Provide the (X, Y) coordinate of the cell's center where the given text is located.  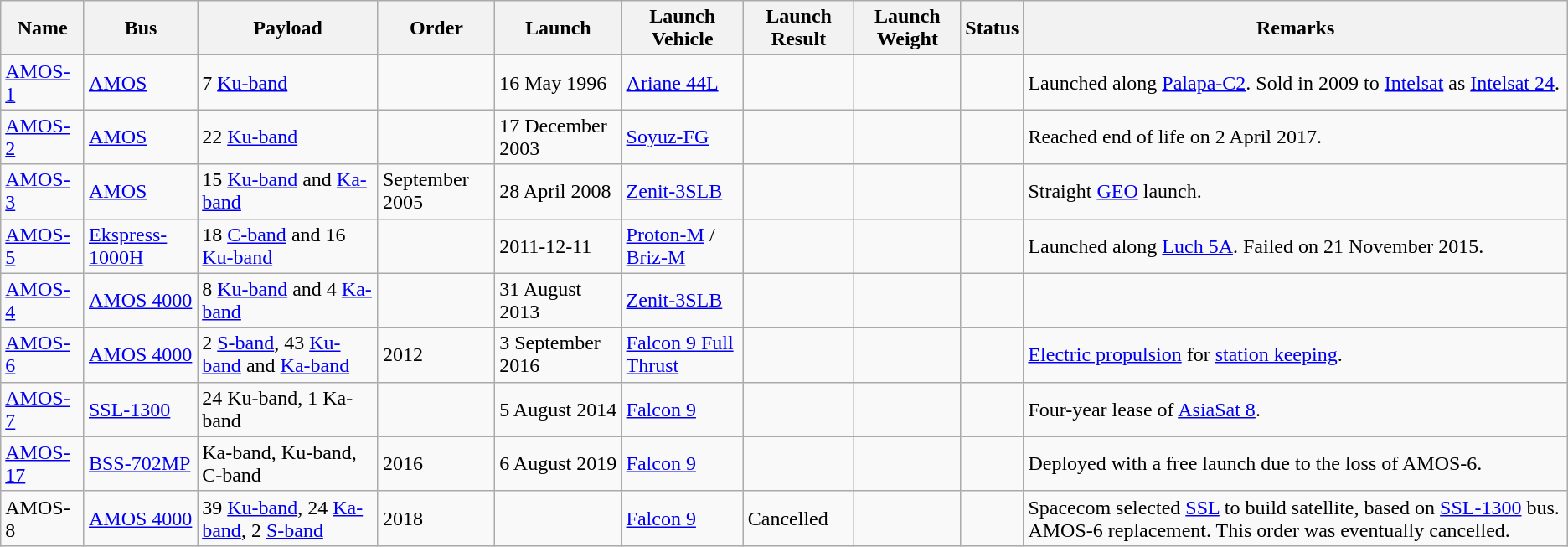
Reached end of life on 2 April 2017. (1295, 137)
7 Ku-band (288, 82)
5 August 2014 (558, 409)
17 December 2003 (558, 137)
AMOS-1 (43, 82)
Falcon 9 Full Thrust (682, 355)
2011-12-11 (558, 246)
2012 (436, 355)
31 August 2013 (558, 300)
AMOS-7 (43, 409)
8 Ku-band and 4 Ka-band (288, 300)
3 September 2016 (558, 355)
SSL-1300 (141, 409)
Launched along Luch 5A. Failed on 21 November 2015. (1295, 246)
Spacecom selected SSL to build satellite, based on SSL-1300 bus. AMOS-6 replacement. This order was eventually cancelled. (1295, 518)
2016 (436, 464)
Cancelled (799, 518)
BSS-702MP (141, 464)
Straight GEO launch. (1295, 191)
Launch Result (799, 28)
22 Ku-band (288, 137)
39 Ku-band, 24 Ka-band, 2 S-band (288, 518)
Ariane 44L (682, 82)
2018 (436, 518)
AMOS-17 (43, 464)
Launch Weight (908, 28)
24 Ku-band, 1 Ka-band (288, 409)
Launch (558, 28)
Deployed with a free launch due to the loss of AMOS-6. (1295, 464)
Status (992, 28)
6 August 2019 (558, 464)
AMOS-4 (43, 300)
AMOS-8 (43, 518)
Ka-band, Ku-band, C-band (288, 464)
Remarks (1295, 28)
Launched along Palapa-C2. Sold in 2009 to Intelsat as Intelsat 24. (1295, 82)
16 May 1996 (558, 82)
AMOS-3 (43, 191)
Electric propulsion for station keeping. (1295, 355)
AMOS-6 (43, 355)
Soyuz-FG (682, 137)
2 S-band, 43 Ku-band and Ka-band (288, 355)
AMOS-2 (43, 137)
September 2005 (436, 191)
18 C-band and 16 Ku-band (288, 246)
Ekspress-1000H (141, 246)
Name (43, 28)
28 April 2008 (558, 191)
Order (436, 28)
15 Ku-band and Ka-band (288, 191)
AMOS-5 (43, 246)
Launch Vehicle (682, 28)
Bus (141, 28)
Four-year lease of AsiaSat 8. (1295, 409)
Proton-M / Briz-M (682, 246)
Payload (288, 28)
